Pinpoint the cell where the given text exists, returning its [X, Y] midpoint coordinate. 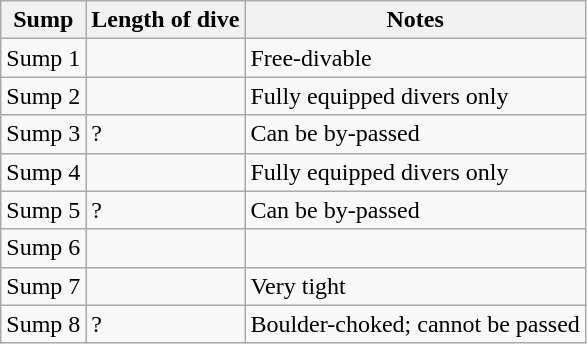
Sump 4 [44, 172]
Boulder-choked; cannot be passed [415, 324]
Length of dive [166, 20]
Sump 7 [44, 286]
Sump 6 [44, 248]
Sump [44, 20]
Sump 3 [44, 134]
Sump 8 [44, 324]
Notes [415, 20]
Free-divable [415, 58]
Sump 2 [44, 96]
Very tight [415, 286]
Sump 1 [44, 58]
Sump 5 [44, 210]
